Capture the cell that displays the provided text and extract its (X, Y) central coordinate. 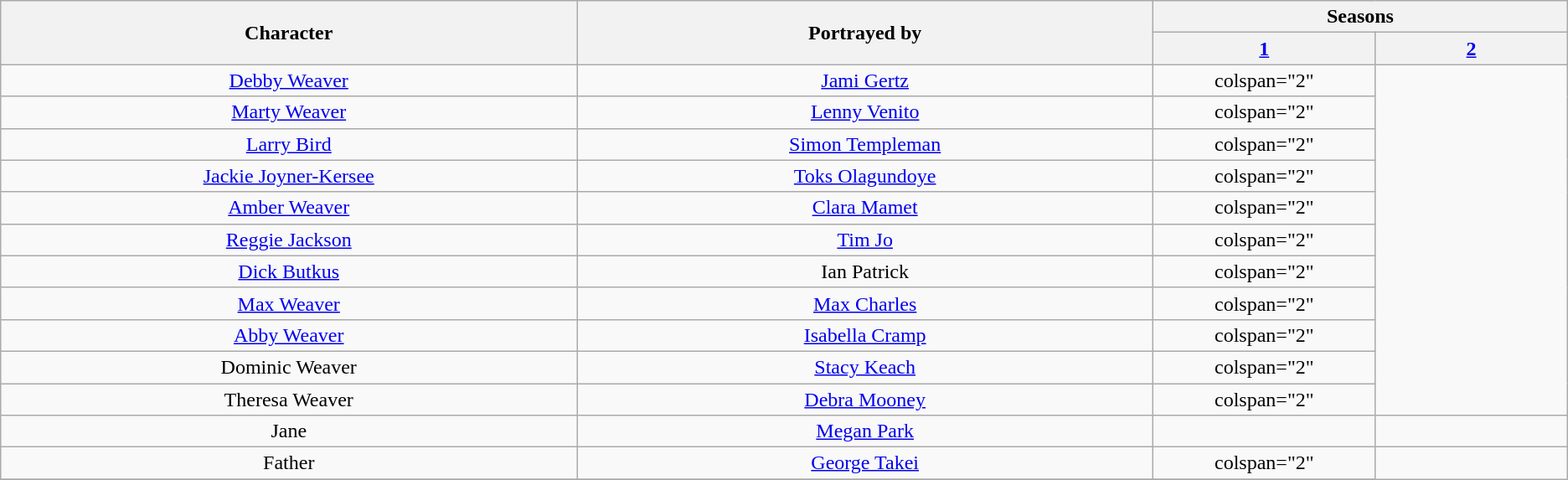
Marty Weaver (289, 112)
Megan Park (865, 431)
Father (289, 463)
Max Weaver (289, 303)
Isabella Cramp (865, 335)
Stacy Keach (865, 367)
Abby Weaver (289, 335)
Ian Patrick (865, 271)
Character (289, 33)
Tim Jo (865, 240)
Jane (289, 431)
1 (1265, 49)
Debra Mooney (865, 400)
Theresa Weaver (289, 400)
Reggie Jackson (289, 240)
Jackie Joyner-Kersee (289, 176)
Clara Mamet (865, 208)
Debby Weaver (289, 80)
Dick Butkus (289, 271)
Lenny Venito (865, 112)
Dominic Weaver (289, 367)
Larry Bird (289, 144)
Seasons (1360, 17)
Toks Olagundoye (865, 176)
Max Charles (865, 303)
Jami Gertz (865, 80)
Simon Templeman (865, 144)
Amber Weaver (289, 208)
George Takei (865, 463)
2 (1471, 49)
Portrayed by (865, 33)
